From the cell containing the given text, extract its center point as [x, y] coordinate. 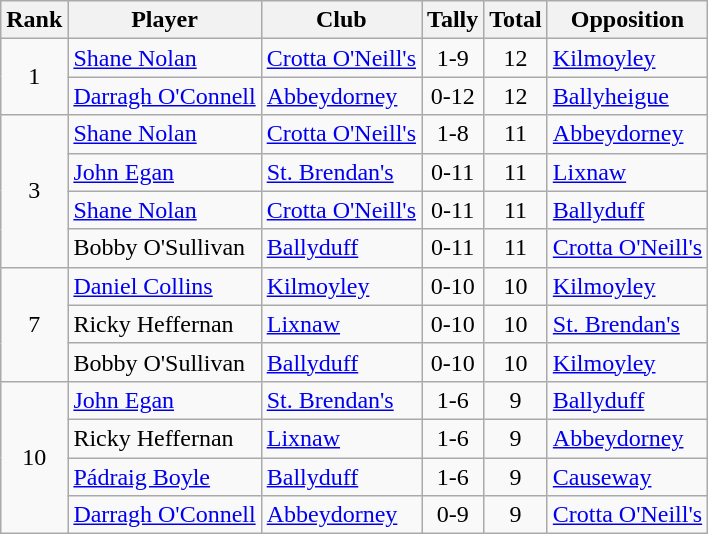
1-9 [453, 58]
1-8 [453, 134]
3 [34, 191]
Player [164, 20]
0-12 [453, 96]
Causeway [627, 477]
0-9 [453, 515]
Total [516, 20]
Daniel Collins [164, 286]
Opposition [627, 20]
Rank [34, 20]
Tally [453, 20]
Club [341, 20]
7 [34, 324]
1 [34, 77]
Ballyheigue [627, 96]
Pádraig Boyle [164, 477]
